Output the [X, Y] coordinate of the center of the cell containing the given text.  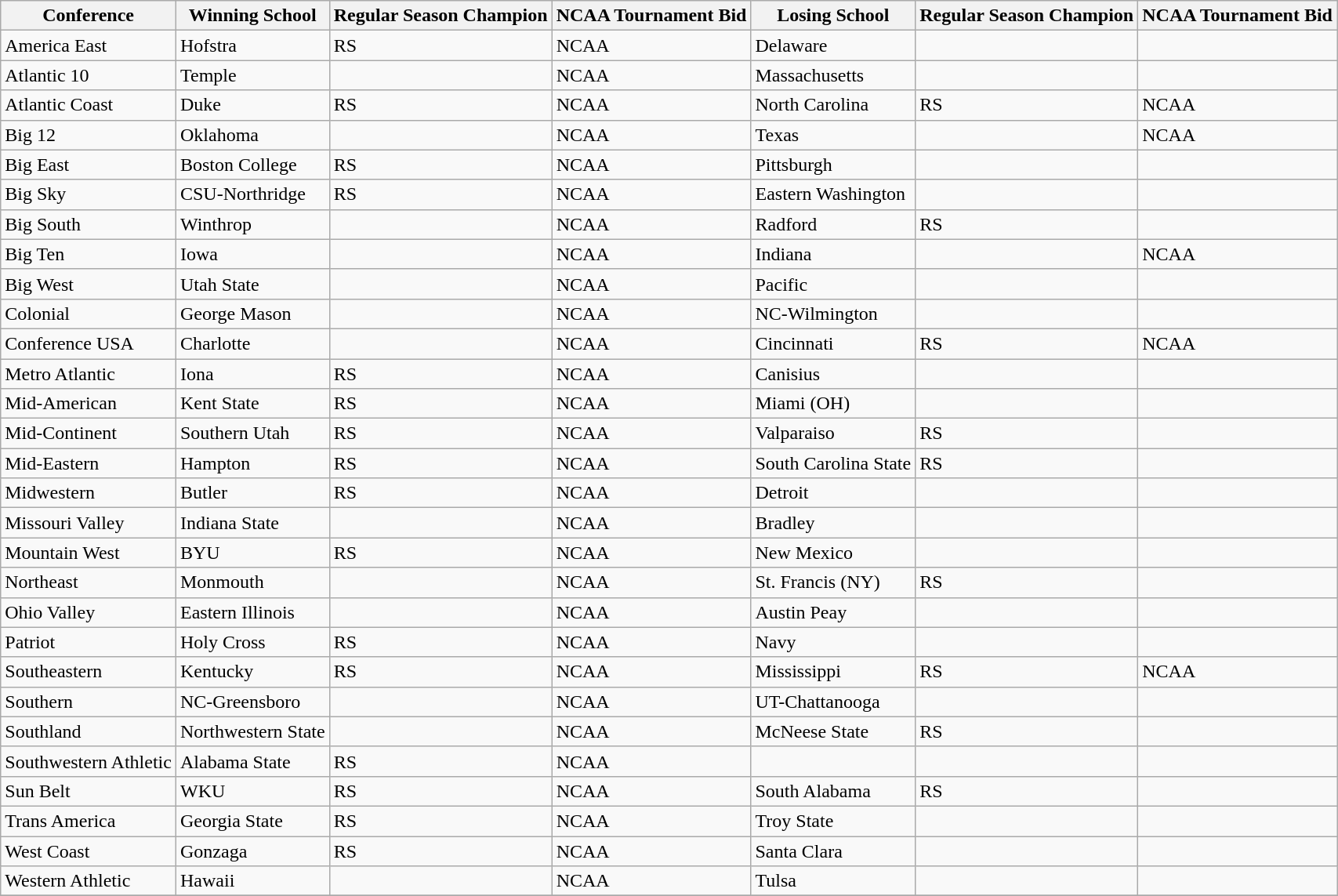
Kent State [252, 404]
Duke [252, 105]
North Carolina [833, 105]
South Alabama [833, 791]
Missouri Valley [89, 523]
Alabama State [252, 761]
Georgia State [252, 821]
Bradley [833, 523]
Canisius [833, 374]
Metro Atlantic [89, 374]
Winthrop [252, 224]
Patriot [89, 642]
Miami (OH) [833, 404]
Iowa [252, 254]
Mid-Continent [89, 433]
Iona [252, 374]
Big East [89, 165]
Midwestern [89, 493]
Mississippi [833, 672]
Southland [89, 731]
Detroit [833, 493]
BYU [252, 553]
Conference USA [89, 343]
Troy State [833, 821]
Sun Belt [89, 791]
Colonial [89, 314]
Hawaii [252, 881]
Big Ten [89, 254]
Hampton [252, 463]
CSU-Northridge [252, 194]
Northeast [89, 582]
Holy Cross [252, 642]
America East [89, 45]
Eastern Illinois [252, 612]
Pittsburgh [833, 165]
Mid-Eastern [89, 463]
Temple [252, 75]
Pacific [833, 284]
Big Sky [89, 194]
George Mason [252, 314]
Indiana State [252, 523]
UT-Chattanooga [833, 702]
Cincinnati [833, 343]
Radford [833, 224]
Atlantic 10 [89, 75]
Austin Peay [833, 612]
Valparaiso [833, 433]
Big West [89, 284]
NC-Wilmington [833, 314]
South Carolina State [833, 463]
Hofstra [252, 45]
Big South [89, 224]
WKU [252, 791]
Boston College [252, 165]
Gonzaga [252, 851]
Winning School [252, 16]
Monmouth [252, 582]
Butler [252, 493]
Mid-American [89, 404]
Losing School [833, 16]
Tulsa [833, 881]
Navy [833, 642]
Southern [89, 702]
Southwestern Athletic [89, 761]
Delaware [833, 45]
Northwestern State [252, 731]
Conference [89, 16]
Ohio Valley [89, 612]
Charlotte [252, 343]
Southeastern [89, 672]
Eastern Washington [833, 194]
Mountain West [89, 553]
Utah State [252, 284]
New Mexico [833, 553]
McNeese State [833, 731]
NC-Greensboro [252, 702]
Trans America [89, 821]
Atlantic Coast [89, 105]
Texas [833, 135]
Indiana [833, 254]
St. Francis (NY) [833, 582]
Big 12 [89, 135]
Kentucky [252, 672]
Oklahoma [252, 135]
Massachusetts [833, 75]
West Coast [89, 851]
Southern Utah [252, 433]
Santa Clara [833, 851]
Western Athletic [89, 881]
